Identify which cell holds the provided text, then report its [X, Y] central coordinate. 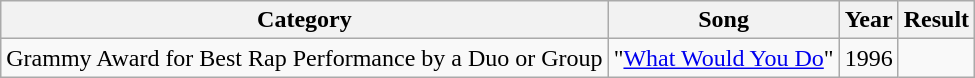
Category [304, 20]
"What Would You Do" [724, 58]
Year [868, 20]
1996 [868, 58]
Grammy Award for Best Rap Performance by a Duo or Group [304, 58]
Song [724, 20]
Result [936, 20]
